Return the (x, y) coordinate for the center point of the cell that contains the specified text.  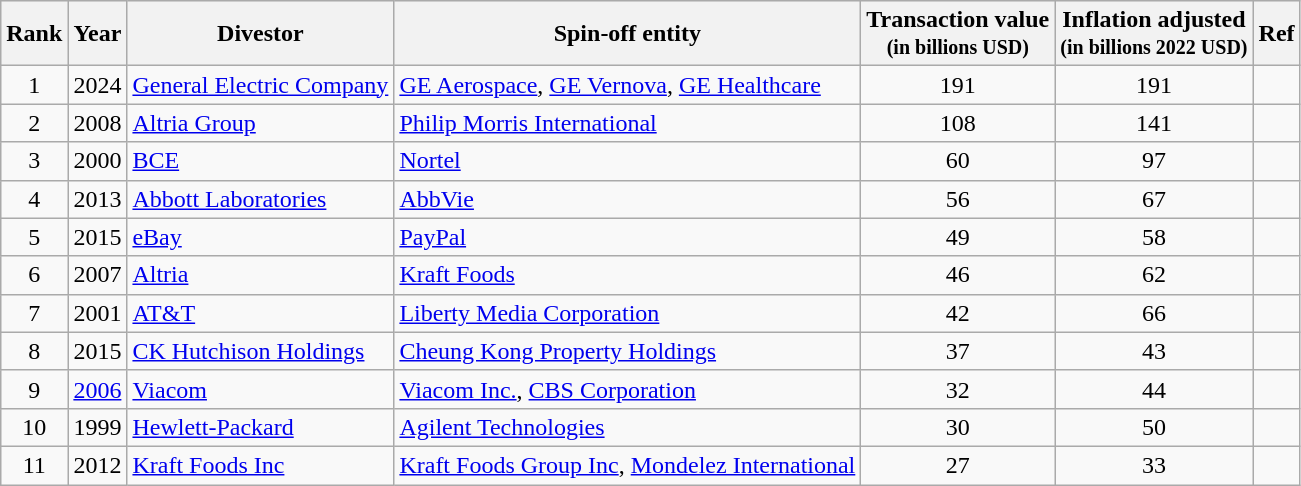
32 (958, 389)
43 (1154, 351)
1999 (98, 427)
4 (34, 199)
33 (1154, 465)
Altria Group (260, 123)
Cheung Kong Property Holdings (628, 351)
60 (958, 161)
56 (958, 199)
2006 (98, 389)
Inflation adjusted(in billions 2022 USD) (1154, 34)
2 (34, 123)
Kraft Foods Inc (260, 465)
Rank (34, 34)
1 (34, 85)
30 (958, 427)
7 (34, 313)
2000 (98, 161)
Kraft Foods (628, 275)
42 (958, 313)
Kraft Foods Group Inc, Mondelez International (628, 465)
2007 (98, 275)
Divestor (260, 34)
11 (34, 465)
67 (1154, 199)
CK Hutchison Holdings (260, 351)
GE Aerospace, GE Vernova, GE Healthcare (628, 85)
6 (34, 275)
Abbott Laboratories (260, 199)
2013 (98, 199)
44 (1154, 389)
97 (1154, 161)
Nortel (628, 161)
PayPal (628, 237)
Liberty Media Corporation (628, 313)
2008 (98, 123)
3 (34, 161)
5 (34, 237)
10 (34, 427)
58 (1154, 237)
62 (1154, 275)
46 (958, 275)
BCE (260, 161)
AbbVie (628, 199)
Spin-off entity (628, 34)
Agilent Technologies (628, 427)
50 (1154, 427)
eBay (260, 237)
37 (958, 351)
Transaction value(in billions USD) (958, 34)
Altria (260, 275)
66 (1154, 313)
Philip Morris International (628, 123)
AT&T (260, 313)
49 (958, 237)
Year (98, 34)
9 (34, 389)
Viacom (260, 389)
Ref (1276, 34)
27 (958, 465)
Viacom Inc., CBS Corporation (628, 389)
8 (34, 351)
141 (1154, 123)
General Electric Company (260, 85)
2012 (98, 465)
2001 (98, 313)
108 (958, 123)
Hewlett-Packard (260, 427)
2024 (98, 85)
